Scan for the cell matching the given text and deliver its (X, Y) coordinate at center. 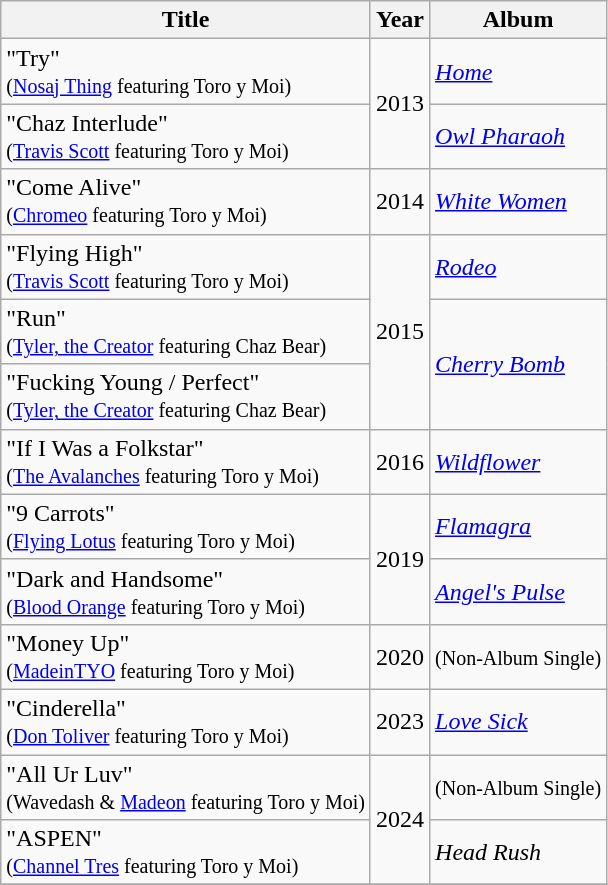
"All Ur Luv" (Wavedash & Madeon featuring Toro y Moi) (186, 786)
2013 (400, 104)
Cherry Bomb (518, 364)
White Women (518, 202)
2020 (400, 656)
Love Sick (518, 722)
Wildflower (518, 462)
2016 (400, 462)
2014 (400, 202)
2019 (400, 559)
"Cinderella" (Don Toliver featuring Toro y Moi) (186, 722)
"If I Was a Folkstar" (The Avalanches featuring Toro y Moi) (186, 462)
Owl Pharaoh (518, 136)
2015 (400, 332)
"Dark and Handsome" (Blood Orange featuring Toro y Moi) (186, 592)
"Run"(Tyler, the Creator featuring Chaz Bear) (186, 332)
Flamagra (518, 526)
Album (518, 20)
"Chaz Interlude" (Travis Scott featuring Toro y Moi) (186, 136)
"Try" (Nosaj Thing featuring Toro y Moi) (186, 72)
Title (186, 20)
"ASPEN" (Channel Tres featuring Toro y Moi) (186, 852)
"Money Up" (MadeinTYO featuring Toro y Moi) (186, 656)
Year (400, 20)
"9 Carrots" (Flying Lotus featuring Toro y Moi) (186, 526)
Home (518, 72)
2024 (400, 819)
"Fucking Young / Perfect"(Tyler, the Creator featuring Chaz Bear) (186, 396)
Angel's Pulse (518, 592)
2023 (400, 722)
"Flying High" (Travis Scott featuring Toro y Moi) (186, 266)
Head Rush (518, 852)
Rodeo (518, 266)
"Come Alive" (Chromeo featuring Toro y Moi) (186, 202)
